Return (X, Y) of the center of cell containing provided text 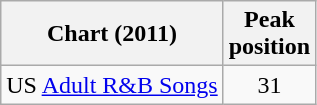
Peakposition (269, 34)
Chart (2011) (112, 34)
31 (269, 85)
US Adult R&B Songs (112, 85)
